Find where the given text appears and provide that cell's center as (x, y) coordinate. 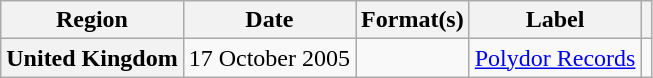
United Kingdom (92, 58)
Polydor Records (555, 58)
Region (92, 20)
17 October 2005 (269, 58)
Format(s) (413, 20)
Date (269, 20)
Label (555, 20)
